Determine the [X, Y] coordinate at the center of the cell enclosing the given text.  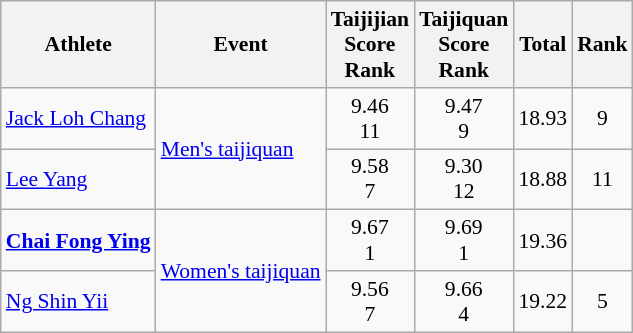
19.22 [542, 302]
9.3012 [464, 180]
9.587 [370, 180]
18.93 [542, 118]
TaijiquanScoreRank [464, 44]
Men's taijiquan [241, 149]
9.671 [370, 240]
Total [542, 44]
5 [602, 302]
9.567 [370, 302]
9.479 [464, 118]
Athlete [78, 44]
Jack Loh Chang [78, 118]
Event [241, 44]
11 [602, 180]
18.88 [542, 180]
Ng Shin Yii [78, 302]
TaijijianScoreRank [370, 44]
Chai Fong Ying [78, 240]
Rank [602, 44]
9.664 [464, 302]
Lee Yang [78, 180]
9.4611 [370, 118]
9.691 [464, 240]
19.36 [542, 240]
9 [602, 118]
Women's taijiquan [241, 271]
